Detect which cell encompasses the target text, then output its (x, y) center coordinate. 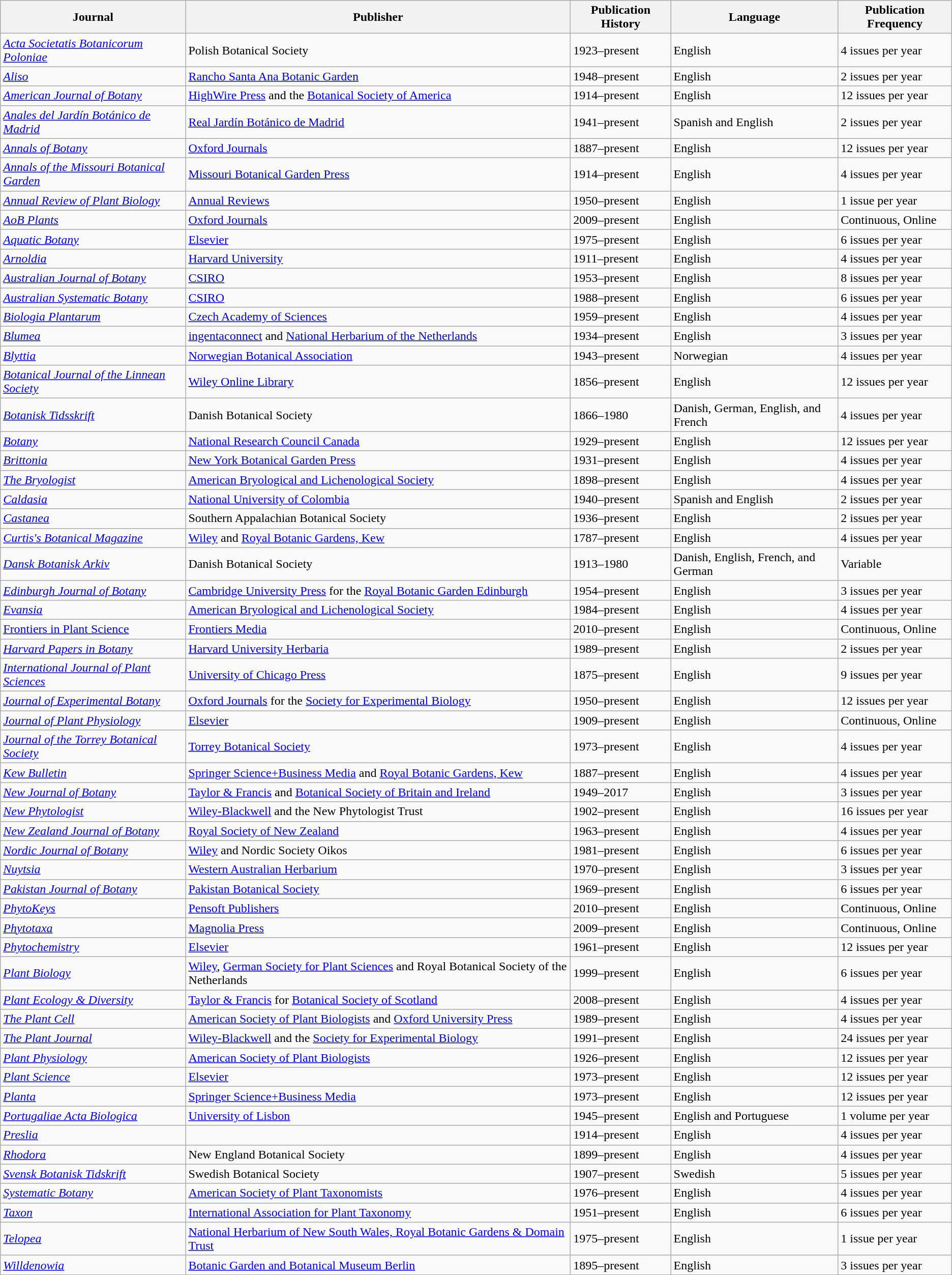
1943–present (620, 356)
Aquatic Botany (93, 239)
Pensoft Publishers (378, 908)
Publication History (620, 17)
1963–present (620, 831)
1991–present (620, 1038)
International Association for Plant Taxonomy (378, 1212)
5 issues per year (895, 1174)
1866–1980 (620, 415)
Anales del Jardín Botánico de Madrid (93, 122)
The Bryologist (93, 480)
Taxon (93, 1212)
Western Australian Herbarium (378, 870)
American Society of Plant Biologists and Oxford University Press (378, 1019)
1945–present (620, 1116)
1941–present (620, 122)
1954–present (620, 590)
Springer Science+Business Media and Royal Botanic Gardens, Kew (378, 773)
New York Botanical Garden Press (378, 460)
Swedish Botanical Society (378, 1174)
1953–present (620, 278)
Springer Science+Business Media (378, 1096)
Evansia (93, 610)
1926–present (620, 1058)
Systematic Botany (93, 1193)
Journal of Experimental Botany (93, 701)
1988–present (620, 298)
Castanea (93, 518)
Svensk Botanisk Tidskrift (93, 1174)
University of Lisbon (378, 1116)
1999–present (620, 973)
Botanical Journal of the Linnean Society (93, 382)
1 volume per year (895, 1116)
Taylor & Francis for Botanical Society of Scotland (378, 1000)
Wiley Online Library (378, 382)
1969–present (620, 889)
New Zealand Journal of Botany (93, 831)
The Plant Journal (93, 1038)
Magnolia Press (378, 928)
National University of Colombia (378, 499)
Wiley-Blackwell and the Society for Experimental Biology (378, 1038)
1899–present (620, 1154)
1909–present (620, 720)
Rancho Santa Ana Botanic Garden (378, 76)
1856–present (620, 382)
1970–present (620, 870)
Australian Systematic Botany (93, 298)
Arnoldia (93, 258)
Biologia Plantarum (93, 317)
1895–present (620, 1265)
University of Chicago Press (378, 675)
1934–present (620, 336)
Botanisk Tidsskrift (93, 415)
Real Jardín Botánico de Madrid (378, 122)
Harvard Papers in Botany (93, 649)
International Journal of Plant Sciences (93, 675)
1981–present (620, 850)
1948–present (620, 76)
Taylor & Francis and Botanical Society of Britain and Ireland (378, 792)
Cambridge University Press for the Royal Botanic Garden Edinburgh (378, 590)
Czech Academy of Sciences (378, 317)
1911–present (620, 258)
24 issues per year (895, 1038)
Danish, German, English, and French (755, 415)
Norwegian (755, 356)
Journal (93, 17)
Wiley-Blackwell and the New Phytologist Trust (378, 812)
Edinburgh Journal of Botany (93, 590)
Acta Societatis Botanicorum Poloniae (93, 50)
American Journal of Botany (93, 96)
1898–present (620, 480)
Caldasia (93, 499)
Southern Appalachian Botanical Society (378, 518)
1929–present (620, 441)
Wiley and Nordic Society Oikos (378, 850)
ingentaconnect and National Herbarium of the Netherlands (378, 336)
Frontiers in Plant Science (93, 629)
Annual Review of Plant Biology (93, 200)
National Herbarium of New South Wales, Royal Botanic Gardens & Domain Trust (378, 1238)
Norwegian Botanical Association (378, 356)
Polish Botanical Society (378, 50)
New Phytologist (93, 812)
Rhodora (93, 1154)
American Society of Plant Taxonomists (378, 1193)
Wiley and Royal Botanic Gardens, Kew (378, 538)
Frontiers Media (378, 629)
Telopea (93, 1238)
New England Botanical Society (378, 1154)
Preslia (93, 1135)
Annals of the Missouri Botanical Garden (93, 174)
1940–present (620, 499)
Pakistan Journal of Botany (93, 889)
Journal of Plant Physiology (93, 720)
Nordic Journal of Botany (93, 850)
1931–present (620, 460)
Kew Bulletin (93, 773)
1949–2017 (620, 792)
AoB Plants (93, 220)
1951–present (620, 1212)
Curtis's Botanical Magazine (93, 538)
National Research Council Canada (378, 441)
1913–1980 (620, 564)
Publisher (378, 17)
Portugaliae Acta Biologica (93, 1116)
Plant Physiology (93, 1058)
PhytoKeys (93, 908)
Language (755, 17)
New Journal of Botany (93, 792)
1875–present (620, 675)
1984–present (620, 610)
Botany (93, 441)
Dansk Botanisk Arkiv (93, 564)
1961–present (620, 947)
Harvard University Herbaria (378, 649)
English and Portuguese (755, 1116)
1976–present (620, 1193)
Blumea (93, 336)
Phytochemistry (93, 947)
2008–present (620, 1000)
Botanic Garden and Botanical Museum Berlin (378, 1265)
1907–present (620, 1174)
Swedish (755, 1174)
9 issues per year (895, 675)
Journal of the Torrey Botanical Society (93, 747)
8 issues per year (895, 278)
Oxford Journals for the Society for Experimental Biology (378, 701)
Blyttia (93, 356)
Danish, English, French, and German (755, 564)
Publication Frequency (895, 17)
Plant Ecology & Diversity (93, 1000)
Australian Journal of Botany (93, 278)
1902–present (620, 812)
1923–present (620, 50)
1787–present (620, 538)
Plant Biology (93, 973)
Wiley, German Society for Plant Sciences and Royal Botanical Society of the Netherlands (378, 973)
Pakistan Botanical Society (378, 889)
Harvard University (378, 258)
16 issues per year (895, 812)
HighWire Press and the Botanical Society of America (378, 96)
Plant Science (93, 1077)
Planta (93, 1096)
Phytotaxa (93, 928)
1936–present (620, 518)
Annual Reviews (378, 200)
The Plant Cell (93, 1019)
Royal Society of New Zealand (378, 831)
Variable (895, 564)
American Society of Plant Biologists (378, 1058)
1959–present (620, 317)
Nuytsia (93, 870)
Missouri Botanical Garden Press (378, 174)
Annals of Botany (93, 148)
Brittonia (93, 460)
Torrey Botanical Society (378, 747)
Willdenowia (93, 1265)
Aliso (93, 76)
